Detect which cell encompasses the target text, then output its (x, y) center coordinate. 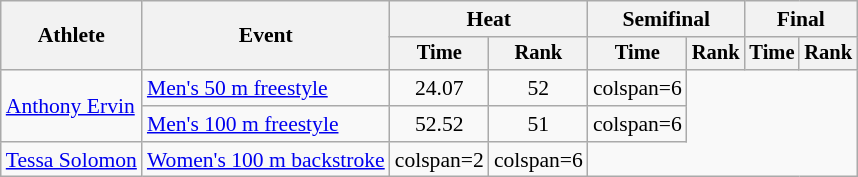
Heat (489, 19)
Athlete (72, 36)
Men's 100 m freestyle (266, 124)
52 (538, 88)
52.52 (440, 124)
Anthony Ervin (72, 106)
51 (538, 124)
Final (800, 19)
Event (266, 36)
Men's 50 m freestyle (266, 88)
24.07 (440, 88)
Semifinal (666, 19)
